Scan for the cell matching the given text and deliver its [x, y] coordinate at center. 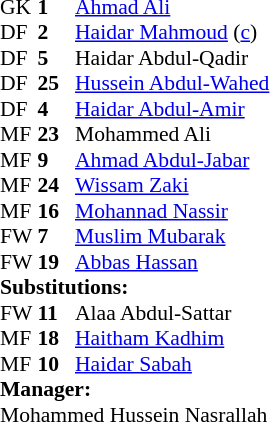
10 [57, 364]
23 [57, 135]
Hussein Abdul-Wahed [172, 83]
Manager: [134, 389]
7 [57, 237]
24 [57, 185]
Substitutions: [134, 287]
Mohannad Nassir [172, 211]
11 [57, 313]
Haitham Kadhim [172, 339]
16 [57, 211]
9 [57, 160]
Alaa Abdul-Sattar [172, 313]
Abbas Hassan [172, 262]
18 [57, 339]
Haidar Abdul-Qadir [172, 58]
Haidar Sabah [172, 364]
25 [57, 83]
Ahmad Abdul-Jabar [172, 160]
Wissam Zaki [172, 185]
19 [57, 262]
4 [57, 109]
5 [57, 58]
Haidar Mahmoud (c) [172, 33]
Haidar Abdul-Amir [172, 109]
Mohammed Ali [172, 135]
Muslim Mubarak [172, 237]
2 [57, 33]
